Return [X, Y] of the center of cell containing provided text 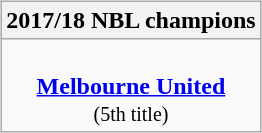
Melbourne United(5th title) [131, 85]
2017/18 NBL champions [131, 20]
